Provide the (x, y) coordinate of the cell's center where the given text is located.  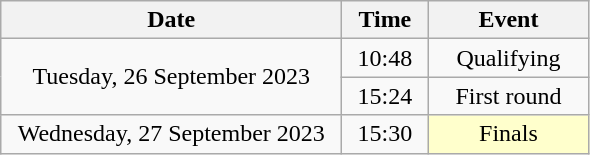
First round (508, 96)
Date (172, 20)
15:24 (385, 96)
Finals (508, 134)
Event (508, 20)
15:30 (385, 134)
Tuesday, 26 September 2023 (172, 77)
Qualifying (508, 58)
Time (385, 20)
10:48 (385, 58)
Wednesday, 27 September 2023 (172, 134)
